Scan for the cell matching the given text and deliver its (X, Y) coordinate at center. 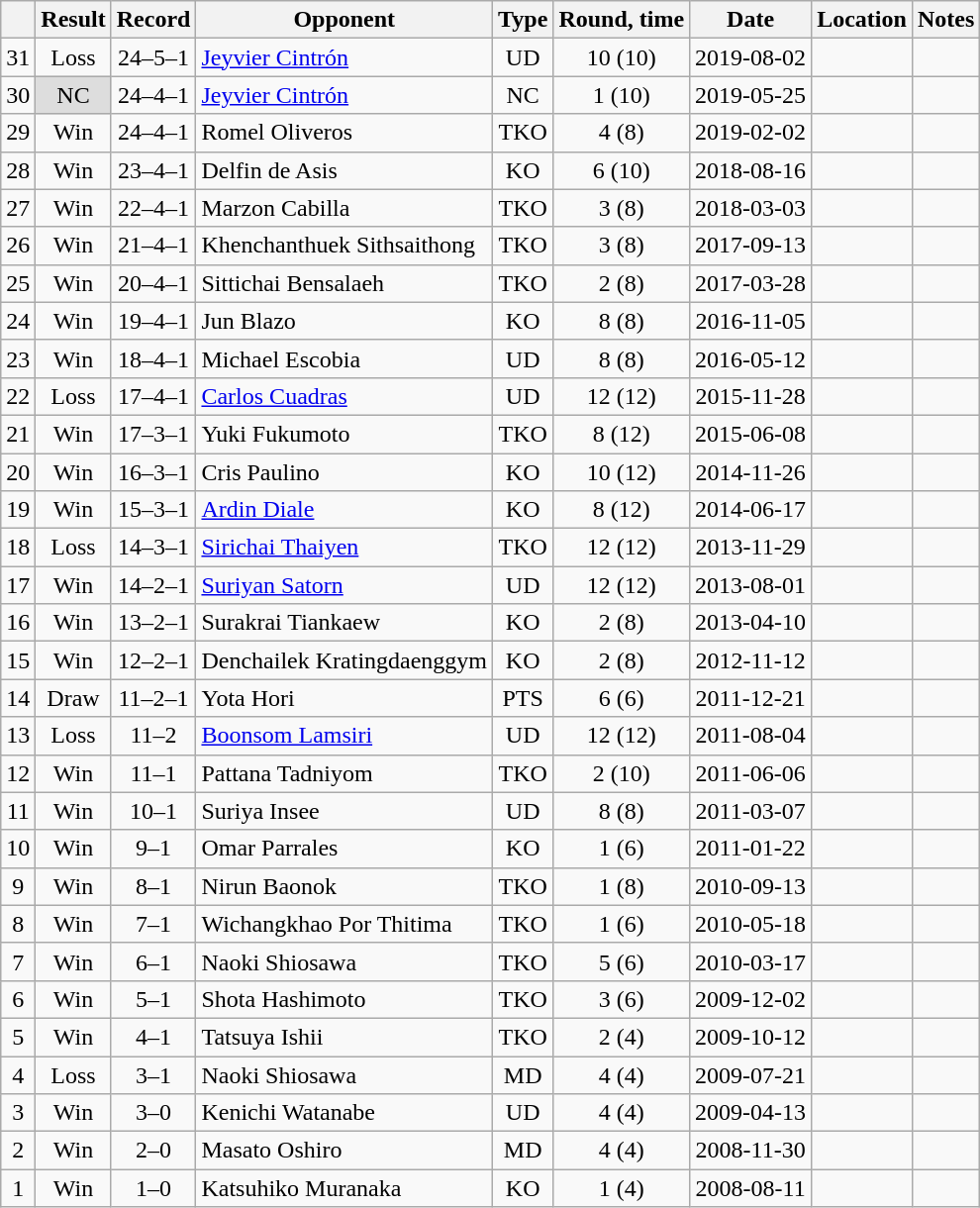
17–3–1 (153, 434)
23–4–1 (153, 170)
1 (18, 1188)
4 (18, 1074)
Tatsuya Ishii (344, 1037)
Draw (73, 698)
22 (18, 396)
2009-04-13 (750, 1113)
9 (18, 886)
16 (18, 623)
15 (18, 660)
2011-06-06 (750, 773)
2015-11-28 (750, 396)
10 (10) (622, 57)
11 (18, 811)
21–4–1 (153, 246)
19–4–1 (153, 321)
10 (12) (622, 472)
3 (18, 1113)
7 (18, 961)
14–3–1 (153, 548)
Khenchanthuek Sithsaithong (344, 246)
Nirun Baonok (344, 886)
23 (18, 358)
1 (4) (622, 1188)
3 (6) (622, 999)
2019-08-02 (750, 57)
16–3–1 (153, 472)
2011-12-21 (750, 698)
6 (10) (622, 170)
Boonsom Lamsiri (344, 736)
6–1 (153, 961)
Denchailek Kratingdaenggym (344, 660)
21 (18, 434)
Marzon Cabilla (344, 208)
Katsuhiko Muranaka (344, 1188)
Ardin Diale (344, 510)
Kenichi Watanabe (344, 1113)
5 (6) (622, 961)
Suriya Insee (344, 811)
Sittichai Bensalaeh (344, 283)
11–2 (153, 736)
2016-11-05 (750, 321)
2008-11-30 (750, 1151)
Date (750, 20)
4 (8) (622, 133)
3–0 (153, 1113)
31 (18, 57)
2008-08-11 (750, 1188)
18 (18, 548)
8 (18, 924)
2 (4) (622, 1037)
9–1 (153, 849)
Wichangkhao Por Thitima (344, 924)
2010-03-17 (750, 961)
Shota Hashimoto (344, 999)
6 (6) (622, 698)
Notes (945, 20)
2014-11-26 (750, 472)
2017-03-28 (750, 283)
27 (18, 208)
17–4–1 (153, 396)
Yota Hori (344, 698)
Record (153, 20)
Yuki Fukumoto (344, 434)
2016-05-12 (750, 358)
2019-05-25 (750, 95)
14–2–1 (153, 585)
29 (18, 133)
11–2–1 (153, 698)
2017-09-13 (750, 246)
Pattana Tadniyom (344, 773)
1 (8) (622, 886)
2010-05-18 (750, 924)
2009-12-02 (750, 999)
12 (18, 773)
Omar Parrales (344, 849)
2 (18, 1151)
2015-06-08 (750, 434)
2013-04-10 (750, 623)
2009-07-21 (750, 1074)
Result (73, 20)
10 (18, 849)
12–2–1 (153, 660)
20 (18, 472)
26 (18, 246)
1 (10) (622, 95)
Location (862, 20)
2019-02-02 (750, 133)
Michael Escobia (344, 358)
3–1 (153, 1074)
5 (18, 1037)
11–1 (153, 773)
2011-01-22 (750, 849)
13–2–1 (153, 623)
7–1 (153, 924)
18–4–1 (153, 358)
Jun Blazo (344, 321)
14 (18, 698)
25 (18, 283)
2013-08-01 (750, 585)
2 (10) (622, 773)
2014-06-17 (750, 510)
28 (18, 170)
6 (18, 999)
Carlos Cuadras (344, 396)
Cris Paulino (344, 472)
13 (18, 736)
8–1 (153, 886)
22–4–1 (153, 208)
2011-08-04 (750, 736)
5–1 (153, 999)
2010-09-13 (750, 886)
2018-03-03 (750, 208)
2018-08-16 (750, 170)
2–0 (153, 1151)
Type (523, 20)
24–5–1 (153, 57)
2009-10-12 (750, 1037)
Masato Oshiro (344, 1151)
24 (18, 321)
19 (18, 510)
Opponent (344, 20)
4–1 (153, 1037)
Surakrai Tiankaew (344, 623)
20–4–1 (153, 283)
17 (18, 585)
Romel Oliveros (344, 133)
Sirichai Thaiyen (344, 548)
2011-03-07 (750, 811)
1–0 (153, 1188)
2013-11-29 (750, 548)
PTS (523, 698)
Suriyan Satorn (344, 585)
Delfin de Asis (344, 170)
Round, time (622, 20)
2012-11-12 (750, 660)
30 (18, 95)
10–1 (153, 811)
15–3–1 (153, 510)
